Output the [x, y] coordinate of the center of the cell containing the given text.  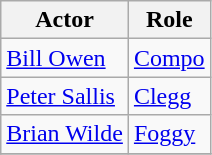
Compo [169, 58]
Bill Owen [65, 58]
Role [169, 20]
Actor [65, 20]
Peter Sallis [65, 96]
Clegg [169, 96]
Brian Wilde [65, 134]
Foggy [169, 134]
